Return (x, y) of the center of cell containing provided text 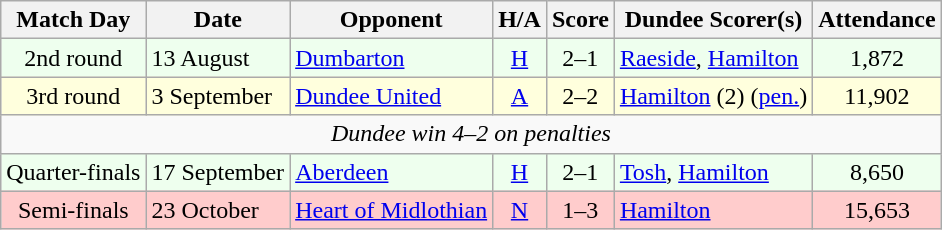
3 September (218, 96)
Hamilton (2) (pen.) (713, 96)
Score (580, 20)
3rd round (74, 96)
Date (218, 20)
Quarter-finals (74, 172)
Aberdeen (392, 172)
15,653 (877, 210)
13 August (218, 58)
Heart of Midlothian (392, 210)
Tosh, Hamilton (713, 172)
Match Day (74, 20)
17 September (218, 172)
11,902 (877, 96)
Dundee Scorer(s) (713, 20)
Dundee United (392, 96)
Semi-finals (74, 210)
23 October (218, 210)
1–3 (580, 210)
A (520, 96)
1,872 (877, 58)
8,650 (877, 172)
Dumbarton (392, 58)
Hamilton (713, 210)
Opponent (392, 20)
2nd round (74, 58)
N (520, 210)
Attendance (877, 20)
H/A (520, 20)
Raeside, Hamilton (713, 58)
2–2 (580, 96)
Dundee win 4–2 on penalties (471, 134)
